Search for the cell housing the specified text and yield its [x, y] center coordinate. 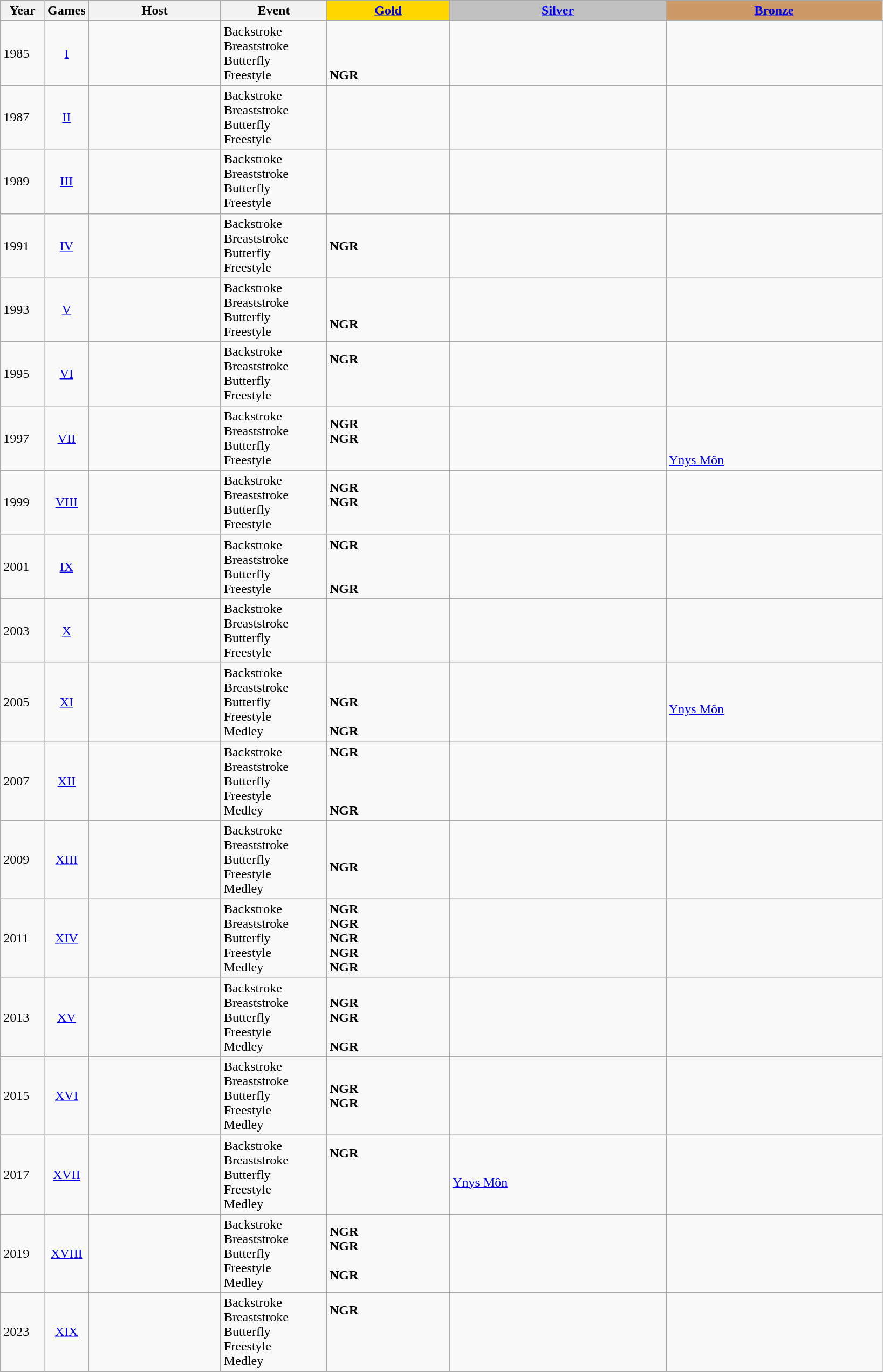
2015 [23, 1096]
Year [23, 11]
XII [66, 781]
III [66, 181]
1987 [23, 118]
1999 [23, 502]
Gold [388, 11]
2007 [23, 781]
2017 [23, 1175]
Host [154, 11]
XV [66, 1017]
Bronze [774, 11]
Silver [558, 11]
IV [66, 246]
I [66, 53]
XIV [66, 939]
1993 [23, 309]
1997 [23, 438]
2011 [23, 939]
X [66, 631]
1995 [23, 374]
IX [66, 566]
1989 [23, 181]
2023 [23, 1332]
II [66, 118]
XIII [66, 860]
VIII [66, 502]
VI [66, 374]
2019 [23, 1253]
2009 [23, 860]
2001 [23, 566]
XVI [66, 1096]
2013 [23, 1017]
2003 [23, 631]
XVIII [66, 1253]
NGR NGR NGR NGR NGR [388, 939]
V [66, 309]
Event [273, 11]
XVII [66, 1175]
1985 [23, 53]
XI [66, 702]
2005 [23, 702]
1991 [23, 246]
Games [66, 11]
VII [66, 438]
XIX [66, 1332]
